Capture the cell that displays the provided text and extract its [x, y] central coordinate. 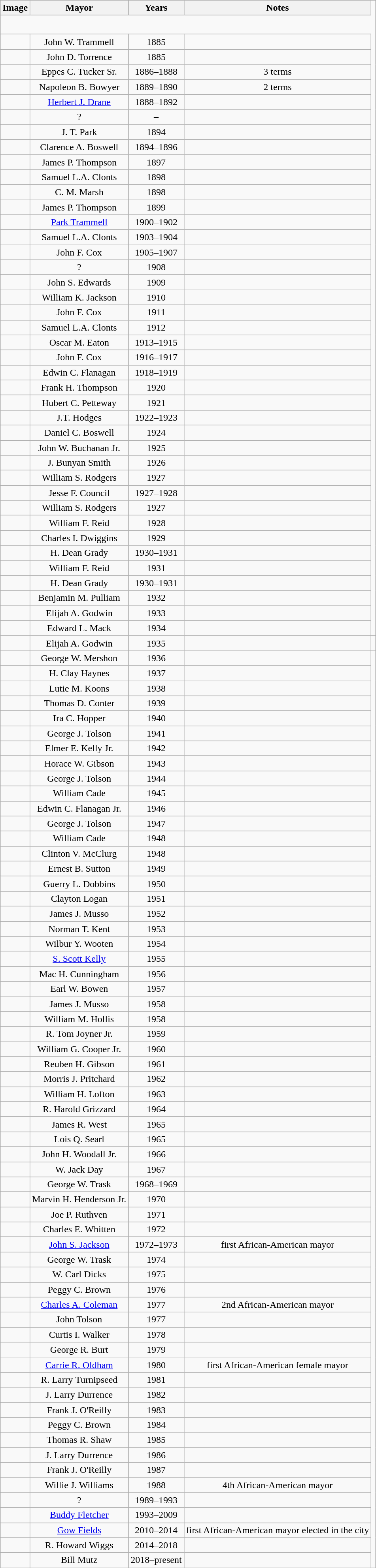
W. Carl Dicks [79, 1275]
1911 [156, 312]
Guerry L. Dobbins [79, 884]
Lutie M. Koons [79, 688]
Gow Fields [79, 1530]
1894 [156, 132]
R. Tom Joyner Jr. [79, 1034]
John W. Trammell [79, 42]
Curtis I. Walker [79, 1335]
Edward L. Mack [79, 628]
1954 [156, 944]
Ira C. Hopper [79, 718]
Notes [278, 8]
Ernest B. Sutton [79, 869]
2nd African-American mayor [278, 1305]
W. Jack Day [79, 1169]
S. Scott Kelly [79, 959]
Charles E. Whitten [79, 1230]
1953 [156, 929]
William K. Jackson [79, 297]
1956 [156, 974]
1926 [156, 463]
1941 [156, 733]
1946 [156, 808]
1983 [156, 1410]
1894–1896 [156, 147]
1899 [156, 207]
1938 [156, 688]
Oscar M. Eaton [79, 342]
Horace W. Gibson [79, 763]
John S. Jackson [79, 1245]
1957 [156, 989]
Napoleon B. Bowyer [79, 87]
John Tolson [79, 1320]
C. M. Marsh [79, 192]
2018–present [156, 1560]
1962 [156, 1079]
1976 [156, 1290]
Elmer E. Kelly Jr. [79, 748]
William M. Hollis [79, 1019]
R. Howard Wiggs [79, 1545]
1922–1923 [156, 417]
2 terms [278, 87]
1970 [156, 1200]
1944 [156, 778]
J. Bunyan Smith [79, 463]
1931 [156, 568]
John W. Buchanan Jr. [79, 447]
1947 [156, 823]
Willie J. Williams [79, 1485]
Frank H. Thompson [79, 387]
Charles I. Dwiggins [79, 538]
1971 [156, 1215]
J. T. Park [79, 132]
1916–1917 [156, 357]
1934 [156, 628]
1960 [156, 1049]
1924 [156, 432]
4th African-American mayor [278, 1485]
1888–1892 [156, 102]
Image [15, 8]
John H. Woodall Jr. [79, 1154]
Daniel C. Boswell [79, 432]
Thomas R. Shaw [79, 1440]
1968–1969 [156, 1184]
Clarence A. Boswell [79, 147]
1942 [156, 748]
1932 [156, 598]
1927–1928 [156, 493]
1987 [156, 1470]
Mayor [79, 8]
R. Larry Turnipseed [79, 1380]
William G. Cooper Jr. [79, 1049]
1939 [156, 703]
first African-American mayor [278, 1245]
William H. Lofton [79, 1094]
1913–1915 [156, 342]
1974 [156, 1260]
first African-American female mayor [278, 1365]
3 terms [278, 72]
Charles A. Coleman [79, 1305]
Park Trammell [79, 222]
1963 [156, 1094]
Earl W. Bowen [79, 989]
1925 [156, 447]
1900–1902 [156, 222]
1967 [156, 1169]
1920 [156, 387]
2010–2014 [156, 1530]
Clayton Logan [79, 899]
1975 [156, 1275]
1909 [156, 282]
1972 [156, 1230]
1972–1973 [156, 1245]
1981 [156, 1380]
1929 [156, 538]
1985 [156, 1440]
Joe P. Ruthven [79, 1215]
1978 [156, 1335]
1966 [156, 1154]
Morris J. Pritchard [79, 1079]
1988 [156, 1485]
1940 [156, 718]
1933 [156, 613]
H. Clay Haynes [79, 673]
Wilbur Y. Wooten [79, 944]
1959 [156, 1034]
1935 [156, 643]
George R. Burt [79, 1350]
1984 [156, 1425]
Thomas D. Conter [79, 703]
1964 [156, 1109]
1918–1919 [156, 372]
Carrie R. Oldham [79, 1365]
1955 [156, 959]
1945 [156, 793]
George W. Mershon [79, 658]
first African-American mayor elected in the city [278, 1530]
1993–2009 [156, 1515]
1943 [156, 763]
1928 [156, 523]
Hubert C. Petteway [79, 402]
1951 [156, 899]
Jesse F. Council [79, 493]
John D. Torrence [79, 57]
Clinton V. McClurg [79, 854]
1961 [156, 1064]
1982 [156, 1395]
1903–1904 [156, 237]
1949 [156, 869]
J.T. Hodges [79, 417]
Herbert J. Drane [79, 102]
Bill Mutz [79, 1560]
1952 [156, 914]
Reuben H. Gibson [79, 1064]
2014–2018 [156, 1545]
Buddy Fletcher [79, 1515]
1897 [156, 162]
Benjamin M. Pulliam [79, 598]
1921 [156, 402]
R. Harold Grizzard [79, 1109]
– [156, 117]
1986 [156, 1455]
Marvin H. Henderson Jr. [79, 1200]
Mac H. Cunningham [79, 974]
Edwin C. Flanagan Jr. [79, 808]
1979 [156, 1350]
1980 [156, 1365]
Eppes C. Tucker Sr. [79, 72]
1910 [156, 297]
1908 [156, 267]
1912 [156, 327]
1950 [156, 884]
Edwin C. Flanagan [79, 372]
Years [156, 8]
1937 [156, 673]
1889–1890 [156, 87]
1936 [156, 658]
1886–1888 [156, 72]
1989–1993 [156, 1500]
1905–1907 [156, 252]
Norman T. Kent [79, 929]
John S. Edwards [79, 282]
Lois Q. Searl [79, 1139]
James R. West [79, 1124]
